Capture the cell that displays the provided text and extract its (X, Y) central coordinate. 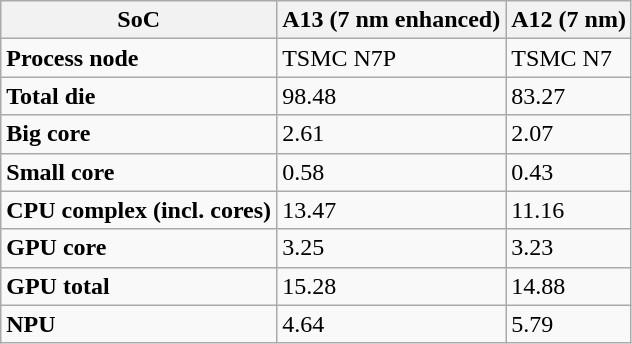
NPU (139, 324)
13.47 (392, 210)
A12 (7 nm) (569, 20)
98.48 (392, 96)
A13 (7 nm enhanced) (392, 20)
11.16 (569, 210)
Big core (139, 134)
3.23 (569, 248)
3.25 (392, 248)
Small core (139, 172)
Total die (139, 96)
15.28 (392, 286)
GPU total (139, 286)
2.61 (392, 134)
CPU complex (incl. cores) (139, 210)
2.07 (569, 134)
4.64 (392, 324)
GPU core (139, 248)
SoC (139, 20)
TSMC N7P (392, 58)
Process node (139, 58)
TSMC N7 (569, 58)
0.58 (392, 172)
5.79 (569, 324)
0.43 (569, 172)
83.27 (569, 96)
14.88 (569, 286)
